Provide the [x, y] coordinate of the cell's center where the given text is located.  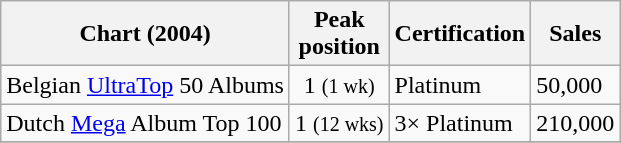
Certification [460, 34]
Platinum [460, 85]
3× Platinum [460, 123]
Dutch Mega Album Top 100 [146, 123]
50,000 [576, 85]
Chart (2004) [146, 34]
1 (1 wk) [339, 85]
Peakposition [339, 34]
Belgian UltraTop 50 Albums [146, 85]
210,000 [576, 123]
Sales [576, 34]
1 (12 wks) [339, 123]
